Output the (X, Y) coordinate of the center of the cell containing the given text.  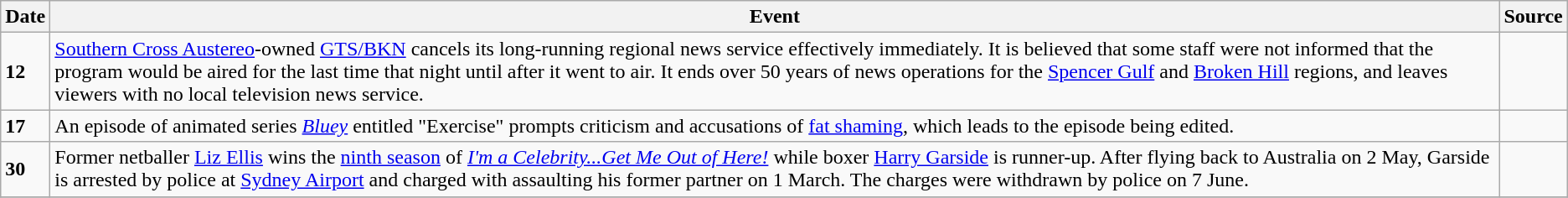
30 (25, 169)
Date (25, 17)
12 (25, 71)
Event (775, 17)
An episode of animated series Bluey entitled "Exercise" prompts criticism and accusations of fat shaming, which leads to the episode being edited. (775, 126)
Source (1533, 17)
17 (25, 126)
